Output the [X, Y] coordinate of the center of the cell containing the given text.  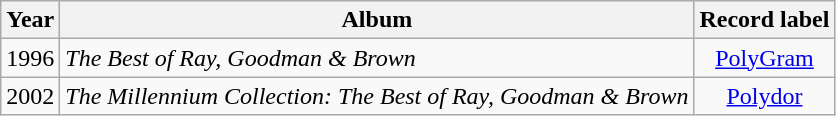
Year [30, 20]
The Millennium Collection: The Best of Ray, Goodman & Brown [377, 96]
Record label [764, 20]
1996 [30, 58]
PolyGram [764, 58]
The Best of Ray, Goodman & Brown [377, 58]
Polydor [764, 96]
Album [377, 20]
2002 [30, 96]
